Find where the given text appears and provide that cell's center as (x, y) coordinate. 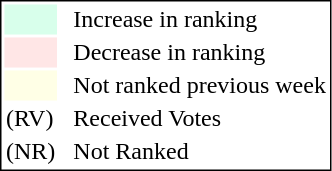
Received Votes (200, 119)
Not Ranked (200, 151)
(RV) (30, 119)
(NR) (30, 151)
Not ranked previous week (200, 85)
Decrease in ranking (200, 53)
Increase in ranking (200, 19)
